Search for the cell housing the specified text and yield its [x, y] center coordinate. 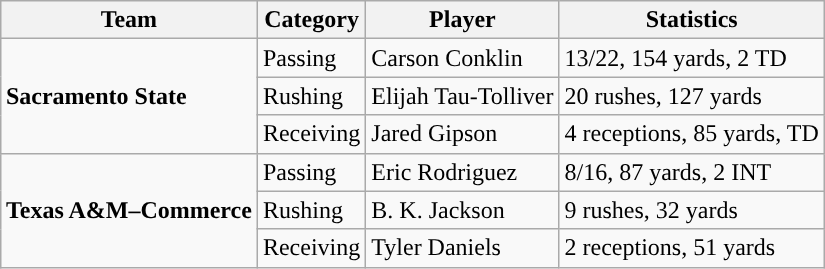
9 rushes, 32 yards [692, 210]
Player [462, 20]
B. K. Jackson [462, 210]
Sacramento State [128, 96]
Statistics [692, 20]
Carson Conklin [462, 58]
Category [311, 20]
13/22, 154 yards, 2 TD [692, 58]
Jared Gipson [462, 134]
Tyler Daniels [462, 248]
Texas A&M–Commerce [128, 210]
2 receptions, 51 yards [692, 248]
8/16, 87 yards, 2 INT [692, 172]
Eric Rodriguez [462, 172]
20 rushes, 127 yards [692, 96]
Team [128, 20]
Elijah Tau-Tolliver [462, 96]
4 receptions, 85 yards, TD [692, 134]
